Find where the given text appears and provide that cell's center as (X, Y) coordinate. 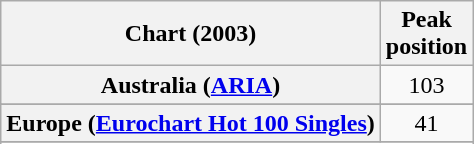
Chart (2003) (191, 34)
Europe (Eurochart Hot 100 Singles) (191, 123)
103 (426, 85)
41 (426, 123)
Peakposition (426, 34)
Australia (ARIA) (191, 85)
